Scan for the cell matching the given text and deliver its (X, Y) coordinate at center. 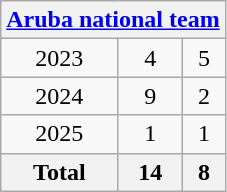
4 (150, 58)
9 (150, 96)
2025 (60, 134)
2 (204, 96)
5 (204, 58)
2024 (60, 96)
14 (150, 172)
2023 (60, 58)
Total (60, 172)
8 (204, 172)
Aruba national team (113, 20)
